Locate the cell with the specified text and output its [x, y] center coordinate. 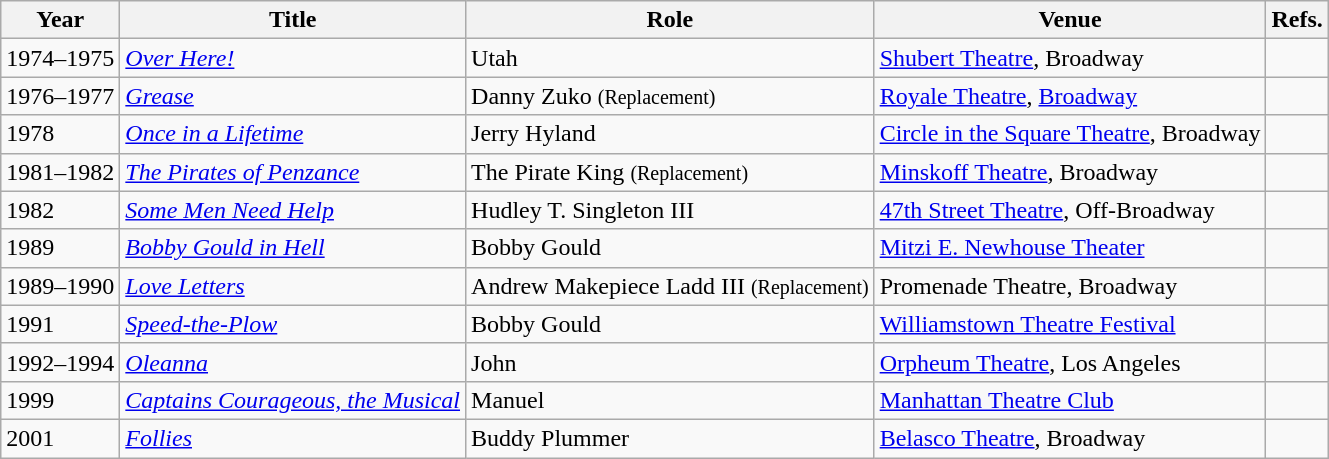
Circle in the Square Theatre, Broadway [1070, 134]
The Pirate King (Replacement) [670, 172]
Orpheum Theatre, Los Angeles [1070, 362]
Minskoff Theatre, Broadway [1070, 172]
Andrew Makepiece Ladd III (Replacement) [670, 286]
Title [293, 20]
1982 [60, 210]
Manhattan Theatre Club [1070, 400]
Williamstown Theatre Festival [1070, 324]
Hudley T. Singleton III [670, 210]
Once in a Lifetime [293, 134]
1981–1982 [60, 172]
2001 [60, 438]
John [670, 362]
Role [670, 20]
Oleanna [293, 362]
Danny Zuko (Replacement) [670, 96]
Refs. [1297, 20]
Utah [670, 58]
Belasco Theatre, Broadway [1070, 438]
Follies [293, 438]
Buddy Plummer [670, 438]
47th Street Theatre, Off-Broadway [1070, 210]
1989 [60, 248]
Grease [293, 96]
Some Men Need Help [293, 210]
1992–1994 [60, 362]
1999 [60, 400]
1991 [60, 324]
Bobby Gould in Hell [293, 248]
1978 [60, 134]
Royale Theatre, Broadway [1070, 96]
Over Here! [293, 58]
Manuel [670, 400]
1974–1975 [60, 58]
Speed-the-Plow [293, 324]
Venue [1070, 20]
1976–1977 [60, 96]
Love Letters [293, 286]
Year [60, 20]
The Pirates of Penzance [293, 172]
Captains Courageous, the Musical [293, 400]
Shubert Theatre, Broadway [1070, 58]
1989–1990 [60, 286]
Mitzi E. Newhouse Theater [1070, 248]
Jerry Hyland [670, 134]
Promenade Theatre, Broadway [1070, 286]
